Determine the [x, y] coordinate at the center of the cell enclosing the given text.  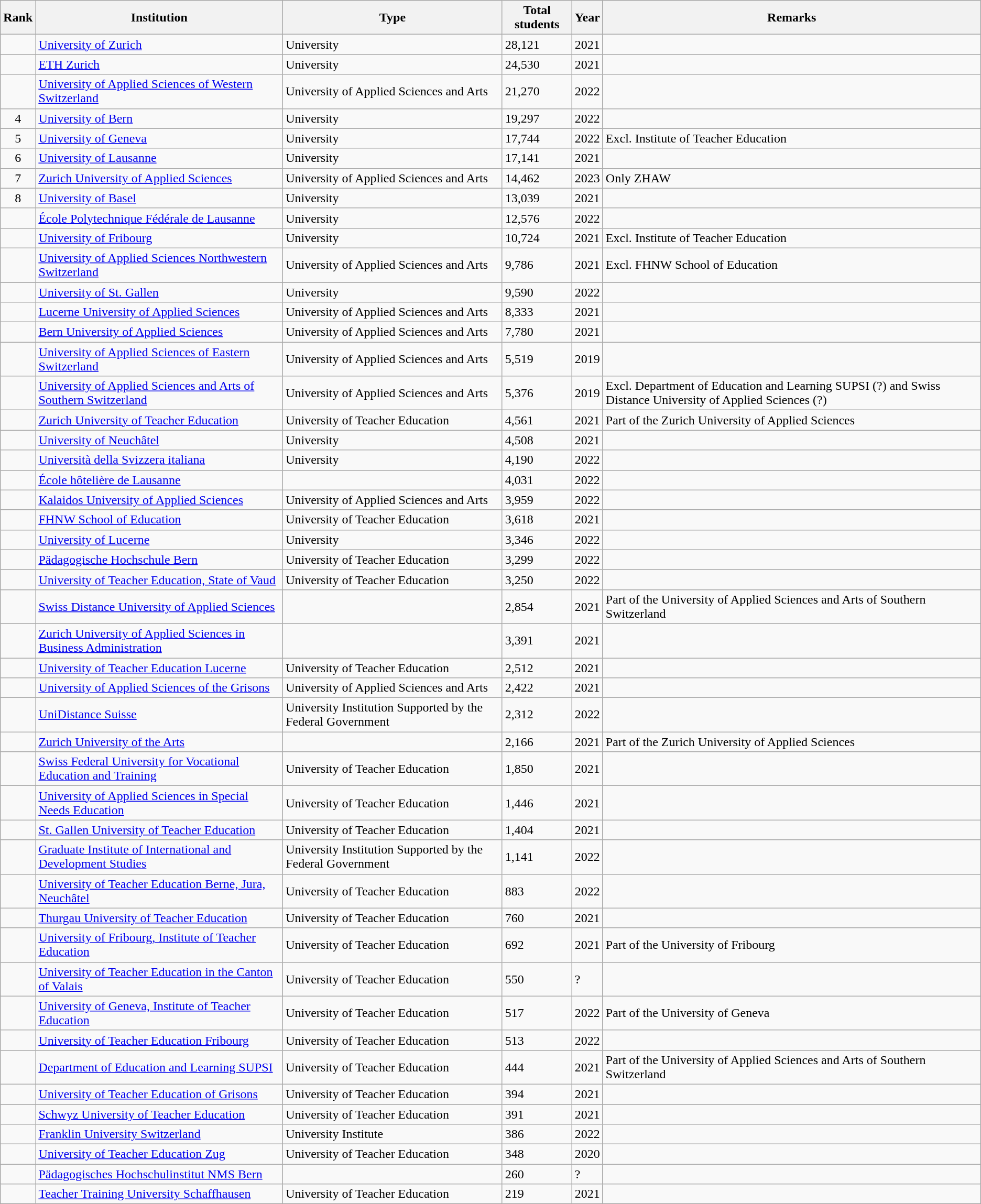
University of St. Gallen [159, 292]
513 [537, 1040]
Università della Svizzera italiana [159, 460]
Zurich University of Applied Sciences in Business Administration [159, 640]
University of Fribourg [159, 238]
ETH Zurich [159, 64]
7 [18, 178]
Thurgau University of Teacher Education [159, 918]
Only ZHAW [791, 178]
Zurich University of Teacher Education [159, 420]
Kalaidos University of Applied Sciences [159, 500]
9,786 [537, 265]
University Institute [393, 1134]
Rank [18, 18]
2,854 [537, 607]
5 [18, 138]
Pädagogische Hochschule Bern [159, 560]
University of Applied Sciences in Special Needs Education [159, 803]
Part of the University of Geneva [791, 1013]
3,618 [537, 520]
4,508 [537, 440]
University of Applied Sciences Northwestern Switzerland [159, 265]
Zurich University of the Arts [159, 742]
University of Teacher Education Zug [159, 1154]
University of Teacher Education, State of Vaud [159, 579]
Institution [159, 18]
Department of Education and Learning SUPSI [159, 1067]
UniDistance Suisse [159, 715]
5,519 [537, 359]
Teacher Training University Schaffhausen [159, 1194]
École Polytechnique Fédérale de Lausanne [159, 218]
3,346 [537, 540]
University of Teacher Education in the Canton of Valais [159, 979]
24,530 [537, 64]
2,312 [537, 715]
Swiss Federal University for Vocational Education and Training [159, 769]
7,780 [537, 332]
4,031 [537, 480]
2020 [587, 1154]
Year [587, 18]
1,850 [537, 769]
University of Applied Sciences and Arts of Southern Switzerland [159, 393]
Bern University of Applied Sciences [159, 332]
Graduate Institute of International and Development Studies [159, 857]
University of Basel [159, 198]
Excl. FHNW School of Education [791, 265]
University of Applied Sciences of Western Switzerland [159, 91]
University of Zurich [159, 45]
Schwyz University of Teacher Education [159, 1114]
Lucerne University of Applied Sciences [159, 312]
University of Teacher Education Fribourg [159, 1040]
University of Teacher Education Berne, Jura, Neuchâtel [159, 891]
1,446 [537, 803]
Zurich University of Applied Sciences [159, 178]
386 [537, 1134]
University of Lausanne [159, 158]
Remarks [791, 18]
Part of the University of Fribourg [791, 945]
2,166 [537, 742]
Total students [537, 18]
17,744 [537, 138]
444 [537, 1067]
14,462 [537, 178]
883 [537, 891]
St. Gallen University of Teacher Education [159, 830]
2,422 [537, 688]
University of Teacher Education Lucerne [159, 668]
8 [18, 198]
University of Geneva, Institute of Teacher Education [159, 1013]
1,404 [537, 830]
219 [537, 1194]
12,576 [537, 218]
5,376 [537, 393]
University of Geneva [159, 138]
University of Lucerne [159, 540]
21,270 [537, 91]
2023 [587, 178]
10,724 [537, 238]
19,297 [537, 118]
4 [18, 118]
2,512 [537, 668]
6 [18, 158]
Pädagogisches Hochschulinstitut NMS Bern [159, 1174]
13,039 [537, 198]
Type [393, 18]
517 [537, 1013]
4,190 [537, 460]
University of Bern [159, 118]
348 [537, 1154]
FHNW School of Education [159, 520]
3,391 [537, 640]
550 [537, 979]
3,299 [537, 560]
3,959 [537, 500]
28,121 [537, 45]
760 [537, 918]
9,590 [537, 292]
260 [537, 1174]
Swiss Distance University of Applied Sciences [159, 607]
University of Applied Sciences of the Grisons [159, 688]
17,141 [537, 158]
394 [537, 1094]
1,141 [537, 857]
8,333 [537, 312]
391 [537, 1114]
University of Fribourg, Institute of Teacher Education [159, 945]
4,561 [537, 420]
Excl. Department of Education and Learning SUPSI (?) and Swiss Distance University of Applied Sciences (?) [791, 393]
3,250 [537, 579]
University of Applied Sciences of Eastern Switzerland [159, 359]
692 [537, 945]
University of Neuchâtel [159, 440]
École hôtelière de Lausanne [159, 480]
Franklin University Switzerland [159, 1134]
University of Teacher Education of Grisons [159, 1094]
